From the cell containing the given text, extract its center point as [X, Y] coordinate. 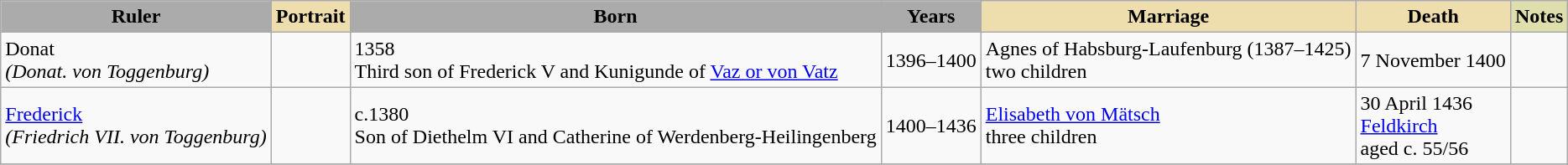
Marriage [1168, 17]
Notes [1539, 17]
1358Third son of Frederick V and Kunigunde of Vaz or von Vatz [616, 60]
Agnes of Habsburg-Laufenburg (1387–1425)two children [1168, 60]
Death [1433, 17]
c.1380Son of Diethelm VI and Catherine of Werdenberg-Heilingenberg [616, 126]
Born [616, 17]
1400–1436 [931, 126]
Years [931, 17]
7 November 1400 [1433, 60]
1396–1400 [931, 60]
Elisabeth von Mätschthree children [1168, 126]
Ruler [136, 17]
30 April 1436Feldkirchaged c. 55/56 [1433, 126]
Portrait [310, 17]
Frederick(Friedrich VII. von Toggenburg) [136, 126]
Donat(Donat. von Toggenburg) [136, 60]
